Detect which cell encompasses the target text, then output its [X, Y] center coordinate. 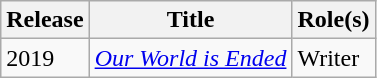
Release [45, 20]
Writer [334, 58]
Title [190, 20]
Our World is Ended [190, 58]
2019 [45, 58]
Role(s) [334, 20]
